Output the (X, Y) coordinate of the center of the cell containing the given text.  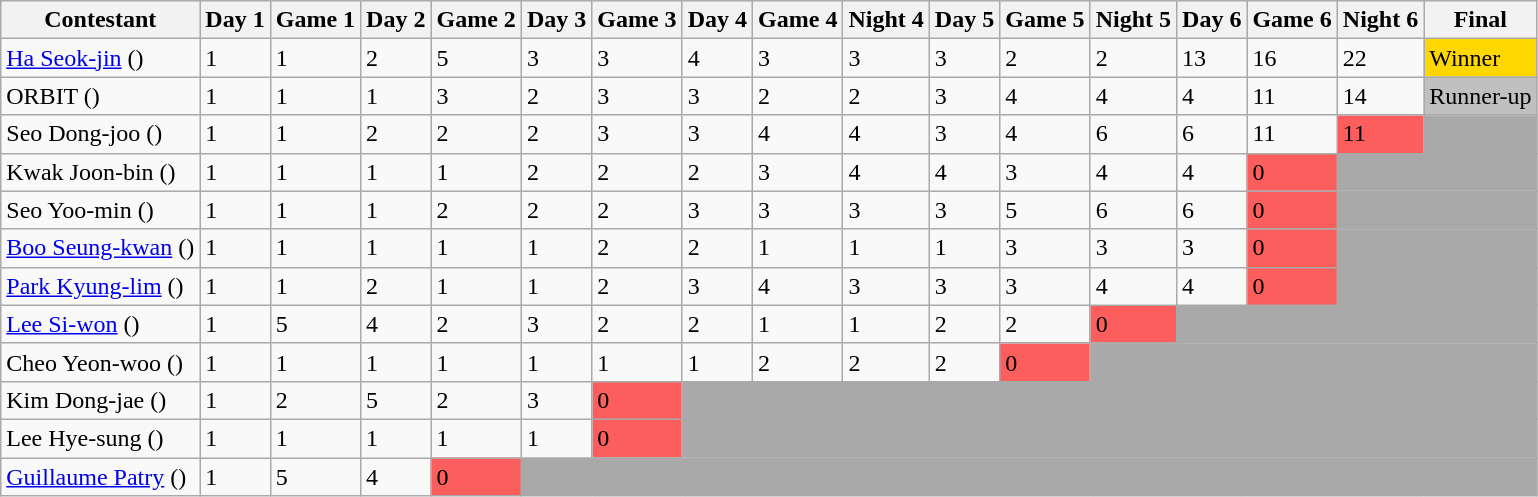
Day 6 (1212, 20)
Day 1 (235, 20)
Night 4 (886, 20)
14 (1380, 96)
16 (1292, 58)
Seo Dong-joo () (100, 134)
Kwak Joon-bin () (100, 172)
Lee Si-won () (100, 324)
Day 5 (964, 20)
Night 6 (1380, 20)
Day 4 (717, 20)
Game 2 (476, 20)
Guillaume Patry () (100, 477)
Game 1 (315, 20)
Winner (1480, 58)
ORBIT () (100, 96)
Boo Seung-kwan () (100, 248)
Game 4 (798, 20)
Ha Seok-jin () (100, 58)
Day 2 (396, 20)
Seo Yoo-min () (100, 210)
Game 6 (1292, 20)
Game 5 (1045, 20)
Runner-up (1480, 96)
22 (1380, 58)
Park Kyung-lim () (100, 286)
13 (1212, 58)
Contestant (100, 20)
Game 3 (637, 20)
Kim Dong-jae () (100, 400)
Day 3 (556, 20)
Cheo Yeon-woo () (100, 362)
Final (1480, 20)
Lee Hye-sung () (100, 438)
Night 5 (1133, 20)
